Find where the given text appears and provide that cell's center as (x, y) coordinate. 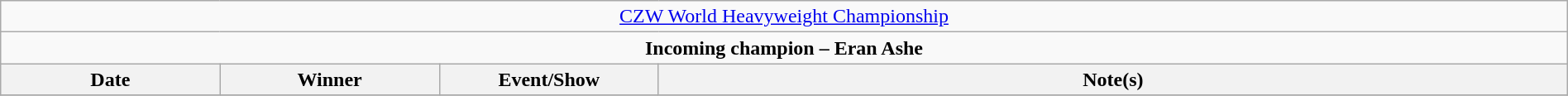
Date (111, 79)
Note(s) (1113, 79)
Event/Show (549, 79)
Winner (329, 79)
Incoming champion – Eran Ashe (784, 48)
CZW World Heavyweight Championship (784, 17)
